Identify which cell holds the provided text, then report its [x, y] central coordinate. 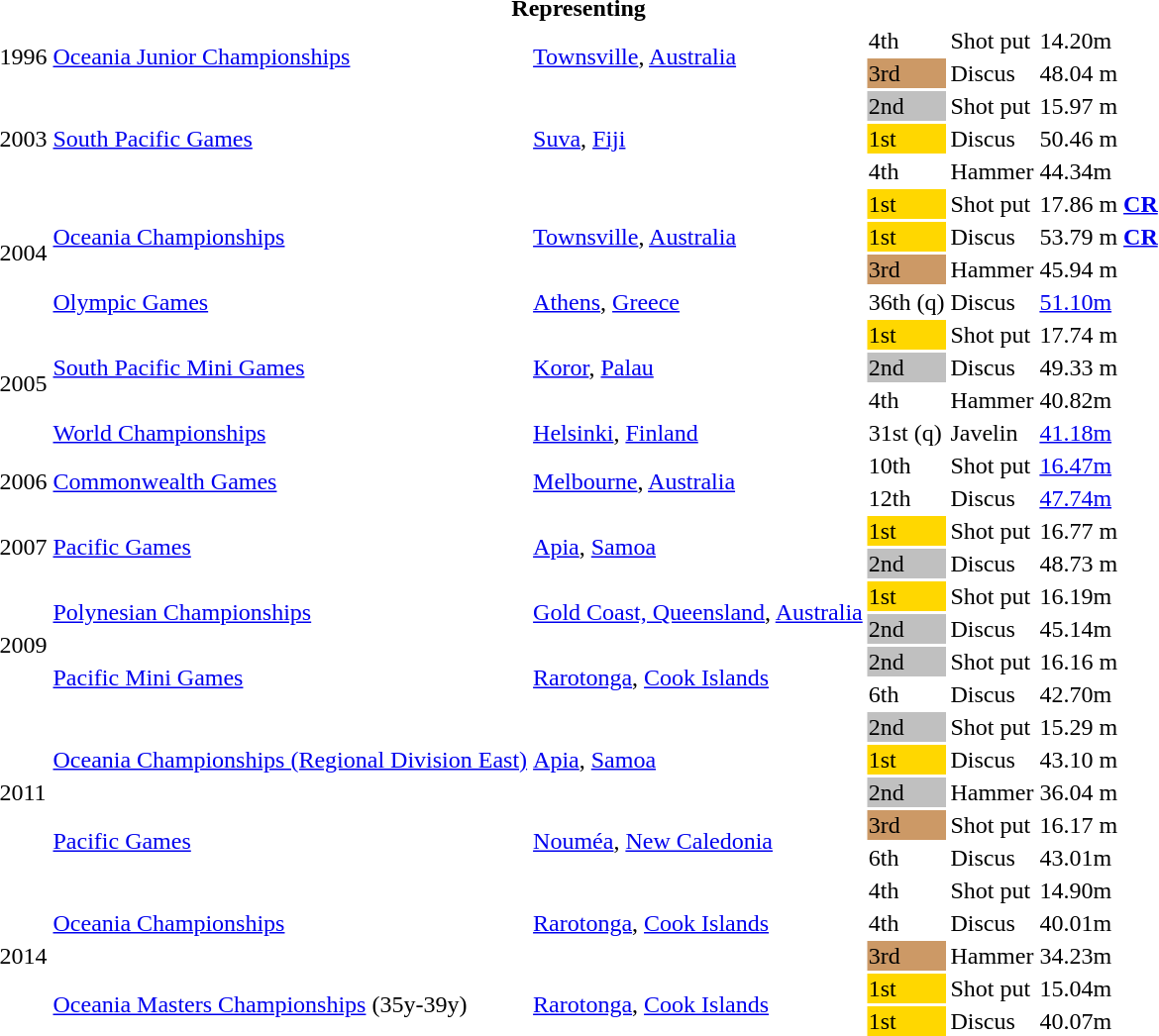
40.01m [1099, 923]
Javelin [993, 433]
16.47m [1099, 466]
12th [906, 498]
Nouméa, New Caledonia [698, 842]
51.10m [1099, 302]
South Pacific Games [290, 139]
16.16 m [1099, 662]
15.97 m [1099, 106]
41.18m [1099, 433]
36.04 m [1099, 792]
Helsinki, Finland [698, 433]
34.23m [1099, 956]
43.01m [1099, 858]
50.46 m [1099, 139]
17.86 m CR [1099, 204]
49.33 m [1099, 367]
14.20m [1099, 41]
53.79 m CR [1099, 237]
42.70m [1099, 694]
Polynesian Championships [290, 612]
Gold Coast, Queensland, Australia [698, 612]
43.10 m [1099, 760]
47.74m [1099, 498]
16.77 m [1099, 531]
15.29 m [1099, 727]
40.82m [1099, 400]
17.74 m [1099, 335]
Melbourne, Australia [698, 481]
Athens, Greece [698, 302]
Oceania Championships (Regional Division East) [290, 760]
48.04 m [1099, 73]
36th (q) [906, 302]
16.17 m [1099, 825]
10th [906, 466]
16.19m [1099, 596]
Oceania Masters Championships (35y-39y) [290, 1004]
World Championships [290, 433]
15.04m [1099, 988]
44.34m [1099, 171]
Oceania Junior Championships [290, 57]
South Pacific Mini Games [290, 367]
45.94 m [1099, 269]
Commonwealth Games [290, 481]
Suva, Fiji [698, 139]
Olympic Games [290, 302]
Koror, Palau [698, 367]
48.73 m [1099, 564]
40.07m [1099, 1021]
45.14m [1099, 629]
14.90m [1099, 890]
31st (q) [906, 433]
Pacific Mini Games [290, 677]
